Extract the (X, Y) coordinate from the center of the cell holding the provided text.  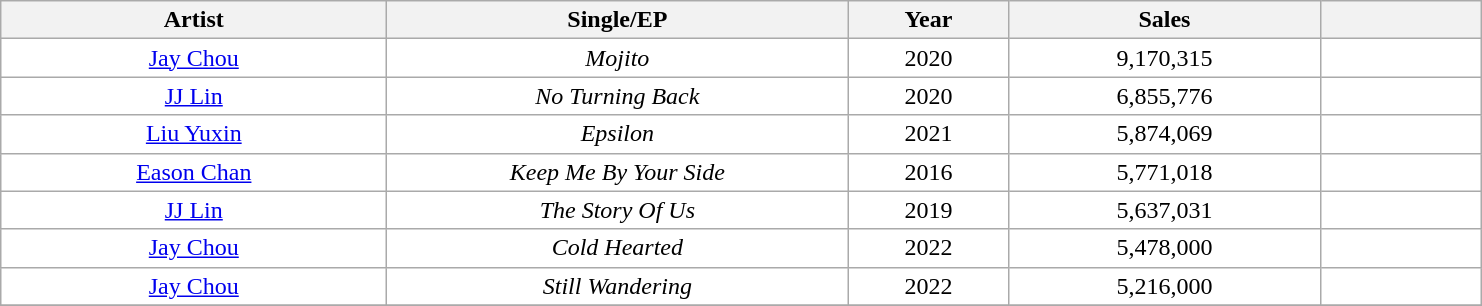
5,216,000 (1164, 286)
Year (928, 20)
5,637,031 (1164, 210)
5,478,000 (1164, 248)
2016 (928, 172)
Keep Me By Your Side (618, 172)
Single/EP (618, 20)
Still Wandering (618, 286)
9,170,315 (1164, 58)
6,855,776 (1164, 96)
Liu Yuxin (194, 134)
Artist (194, 20)
Eason Chan (194, 172)
5,874,069 (1164, 134)
Sales (1164, 20)
The Story Of Us (618, 210)
Mojito (618, 58)
No Turning Back (618, 96)
2021 (928, 134)
Epsilon (618, 134)
Cold Hearted (618, 248)
5,771,018 (1164, 172)
2019 (928, 210)
